Find where the given text appears and provide that cell's center as (x, y) coordinate. 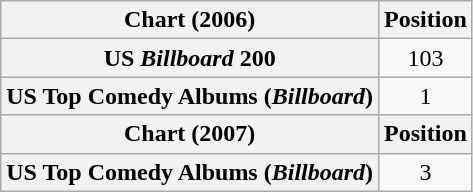
103 (426, 58)
Chart (2006) (190, 20)
1 (426, 96)
US Billboard 200 (190, 58)
3 (426, 172)
Chart (2007) (190, 134)
